Extract the [X, Y] coordinate from the center of the cell holding the provided text.  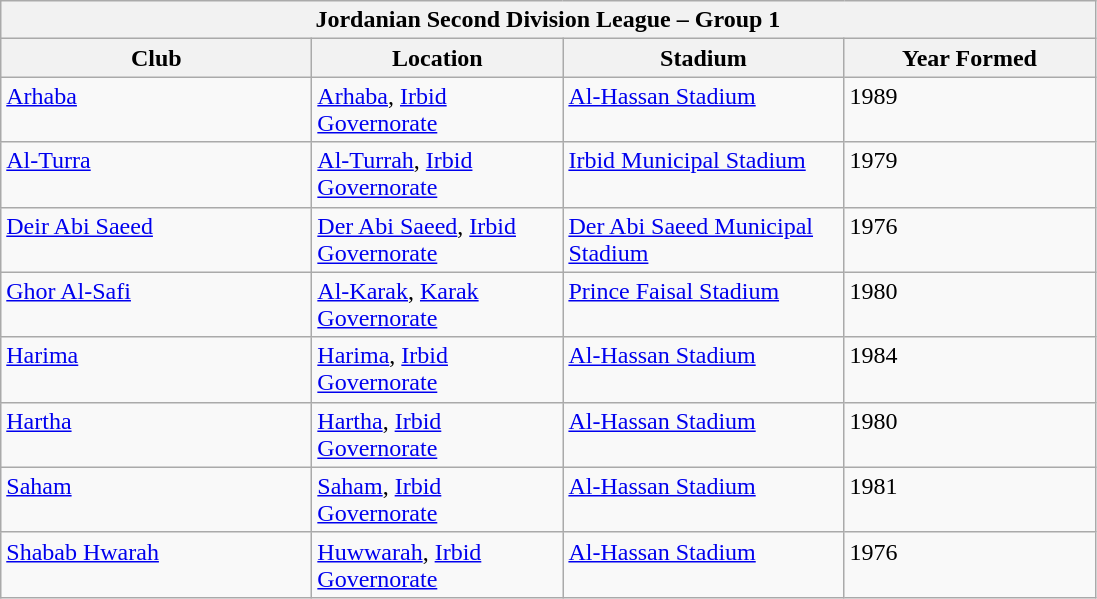
Al-Turra [156, 174]
Harima [156, 370]
Arhaba [156, 110]
Prince Faisal Stadium [704, 304]
Stadium [704, 58]
Saham, Irbid Governorate [438, 500]
Al-Turrah, Irbid Governorate [438, 174]
Saham [156, 500]
Arhaba, Irbid Governorate [438, 110]
Deir Abi Saeed [156, 240]
Al-Karak, Karak Governorate [438, 304]
1989 [970, 110]
Huwwarah, Irbid Governorate [438, 564]
Harima, Irbid Governorate [438, 370]
Der Abi Saeed, Irbid Governorate [438, 240]
1981 [970, 500]
Hartha [156, 434]
Location [438, 58]
Club [156, 58]
Irbid Municipal Stadium [704, 174]
Der Abi Saeed Municipal Stadium [704, 240]
Shabab Hwarah [156, 564]
1984 [970, 370]
Ghor Al-Safi [156, 304]
Jordanian Second Division League – Group 1 [548, 20]
1979 [970, 174]
Hartha, Irbid Governorate [438, 434]
Year Formed [970, 58]
